Output the [X, Y] coordinate of the center of the cell containing the given text.  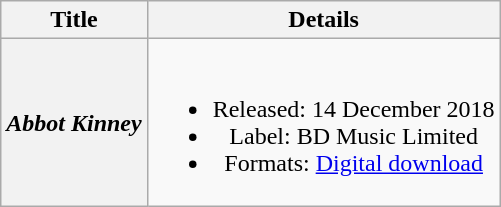
Title [74, 20]
Released: 14 December 2018Label: BD Music LimitedFormats: Digital download [324, 122]
Abbot Kinney [74, 122]
Details [324, 20]
